From the cell containing the given text, extract its center point as (x, y) coordinate. 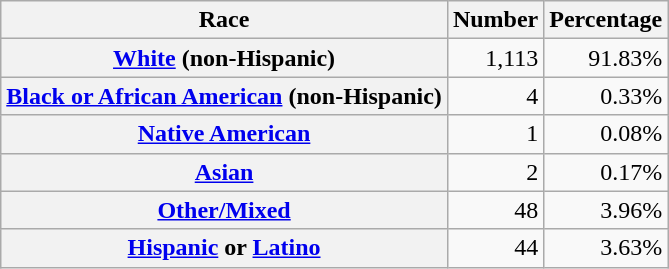
91.83% (606, 58)
2 (495, 172)
3.96% (606, 210)
Number (495, 20)
Race (224, 20)
White (non-Hispanic) (224, 58)
0.33% (606, 96)
48 (495, 210)
1,113 (495, 58)
Asian (224, 172)
Percentage (606, 20)
Hispanic or Latino (224, 248)
0.17% (606, 172)
3.63% (606, 248)
1 (495, 134)
Black or African American (non-Hispanic) (224, 96)
Other/Mixed (224, 210)
Native American (224, 134)
0.08% (606, 134)
44 (495, 248)
4 (495, 96)
